Provide the [X, Y] coordinate of the cell's center where the given text is located.  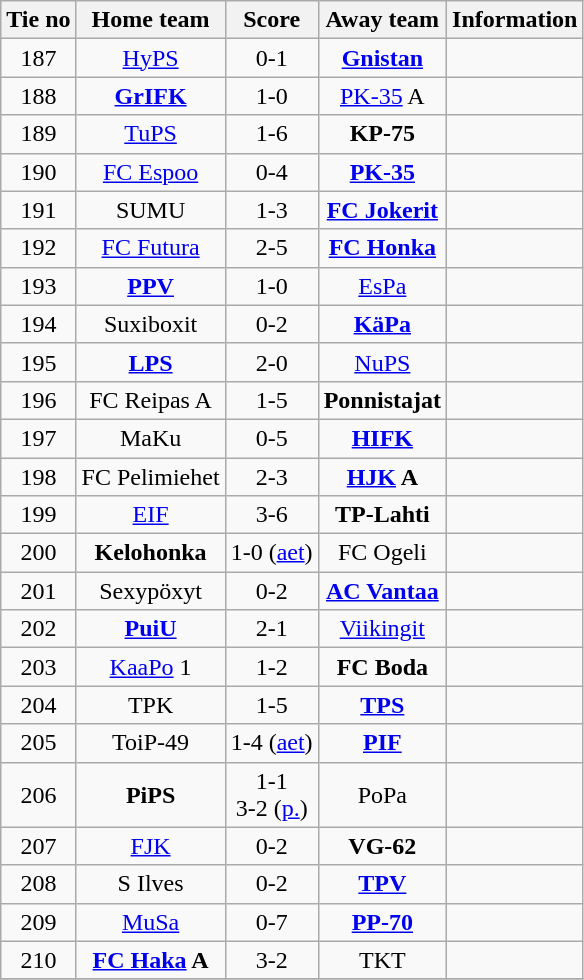
2-1 [272, 629]
GrIFK [150, 96]
HyPS [150, 58]
2-5 [272, 248]
1-0 (aet) [272, 553]
Tie no [38, 20]
HIFK [382, 438]
3-6 [272, 515]
190 [38, 172]
FC Pelimiehet [150, 477]
TuPS [150, 134]
KaaPo 1 [150, 667]
MaKu [150, 438]
FC Ogeli [382, 553]
206 [38, 794]
0-1 [272, 58]
Ponnistajat [382, 400]
S Ilves [150, 884]
209 [38, 922]
3-2 [272, 960]
FC Boda [382, 667]
PK-35 A [382, 96]
TPV [382, 884]
TPK [150, 705]
198 [38, 477]
Home team [150, 20]
FC Futura [150, 248]
1-6 [272, 134]
201 [38, 591]
Score [272, 20]
FC Honka [382, 248]
1-2 [272, 667]
EIF [150, 515]
0-5 [272, 438]
Away team [382, 20]
210 [38, 960]
ToiP-49 [150, 743]
EsPa [382, 286]
189 [38, 134]
203 [38, 667]
1-4 (aet) [272, 743]
195 [38, 362]
NuPS [382, 362]
208 [38, 884]
TP-Lahti [382, 515]
Viikingit [382, 629]
1-3 [272, 210]
TPS [382, 705]
193 [38, 286]
191 [38, 210]
VG-62 [382, 846]
197 [38, 438]
FC Espoo [150, 172]
FC Jokerit [382, 210]
207 [38, 846]
PK-35 [382, 172]
0-7 [272, 922]
Sexypöxyt [150, 591]
FJK [150, 846]
PIF [382, 743]
2-0 [272, 362]
200 [38, 553]
FC Haka A [150, 960]
Gnistan [382, 58]
LPS [150, 362]
TKT [382, 960]
188 [38, 96]
204 [38, 705]
KäPa [382, 324]
205 [38, 743]
AC Vantaa [382, 591]
196 [38, 400]
PoPa [382, 794]
PiPS [150, 794]
KP-75 [382, 134]
192 [38, 248]
1-1 3-2 (p.) [272, 794]
PuiU [150, 629]
0-4 [272, 172]
PP-70 [382, 922]
194 [38, 324]
Information [515, 20]
187 [38, 58]
2-3 [272, 477]
MuSa [150, 922]
202 [38, 629]
Suxiboxit [150, 324]
HJK A [382, 477]
Kelohonka [150, 553]
199 [38, 515]
SUMU [150, 210]
FC Reipas A [150, 400]
PPV [150, 286]
